Detect which cell encompasses the target text, then output its (x, y) center coordinate. 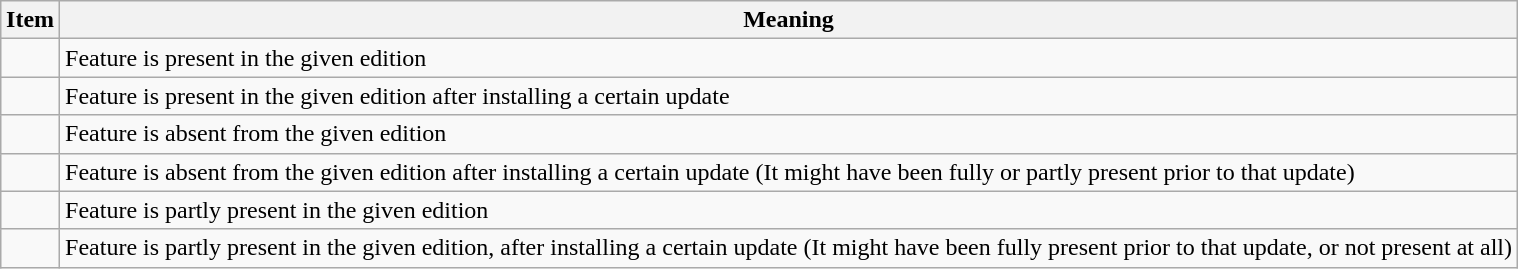
Item (30, 20)
Feature is present in the given edition (789, 58)
Feature is partly present in the given edition (789, 210)
Feature is absent from the given edition after installing a certain update (It might have been fully or partly present prior to that update) (789, 172)
Meaning (789, 20)
Feature is present in the given edition after installing a certain update (789, 96)
Feature is absent from the given edition (789, 134)
